Capture the cell that displays the provided text and extract its (x, y) central coordinate. 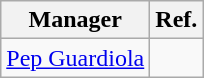
Manager (76, 20)
Pep Guardiola (76, 58)
Ref. (176, 20)
